For the text-containing cell, return its midpoint in [x, y] coordinate format. 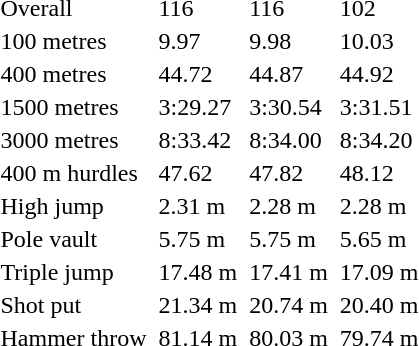
2.28 m [289, 206]
44.87 [289, 74]
17.41 m [289, 272]
20.74 m [289, 305]
3:30.54 [289, 107]
17.48 m [198, 272]
9.98 [289, 41]
47.62 [198, 173]
2.31 m [198, 206]
8:33.42 [198, 140]
8:34.00 [289, 140]
3:29.27 [198, 107]
21.34 m [198, 305]
47.82 [289, 173]
44.72 [198, 74]
9.97 [198, 41]
